Determine the (X, Y) coordinate at the center of the cell enclosing the given text.  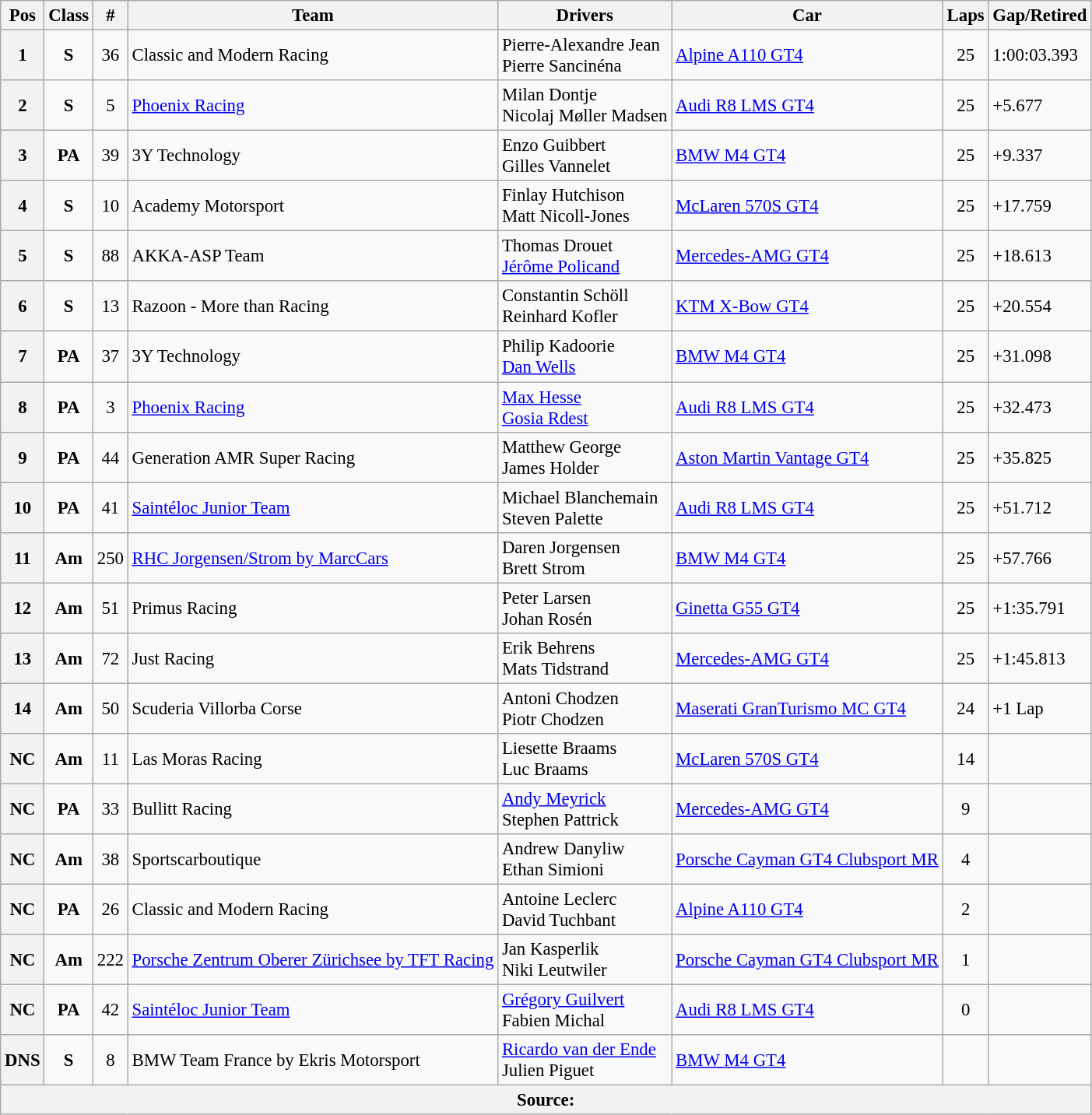
42 (111, 1010)
37 (111, 356)
# (111, 16)
36 (111, 56)
+20.554 (1040, 307)
38 (111, 859)
+9.337 (1040, 156)
Pierre-Alexandre Jean Pierre Sancinéna (585, 56)
Enzo Guibbert Gilles Vannelet (585, 156)
Laps (965, 16)
Source: (546, 1100)
44 (111, 458)
6 (23, 307)
72 (111, 658)
88 (111, 257)
Matthew George James Holder (585, 458)
33 (111, 809)
12 (23, 608)
Drivers (585, 16)
Gap/Retired (1040, 16)
Liesette Braams Luc Braams (585, 759)
1:00:03.393 (1040, 56)
Grégory Guilvert Fabien Michal (585, 1010)
Antoine Leclerc David Tuchbant (585, 910)
+57.766 (1040, 557)
0 (965, 1010)
Just Racing (313, 658)
24 (965, 708)
+17.759 (1040, 205)
Ginetta G55 GT4 (808, 608)
AKKA-ASP Team (313, 257)
39 (111, 156)
Pos (23, 16)
41 (111, 507)
50 (111, 708)
Primus Racing (313, 608)
Constantin Schöll Reinhard Kofler (585, 307)
Maserati GranTurismo MC GT4 (808, 708)
Bullitt Racing (313, 809)
Razoon - More than Racing (313, 307)
222 (111, 960)
Aston Martin Vantage GT4 (808, 458)
+31.098 (1040, 356)
+18.613 (1040, 257)
Academy Motorsport (313, 205)
BMW Team France by Ekris Motorsport (313, 1060)
Andrew Danyliw Ethan Simioni (585, 859)
Finlay Hutchison Matt Nicoll-Jones (585, 205)
Milan Dontje Nicolaj Møller Madsen (585, 106)
+35.825 (1040, 458)
Scuderia Villorba Corse (313, 708)
7 (23, 356)
Michael Blanchemain Steven Palette (585, 507)
Las Moras Racing (313, 759)
Team (313, 16)
Erik Behrens Mats Tidstrand (585, 658)
Porsche Zentrum Oberer Zürichsee by TFT Racing (313, 960)
+1:45.813 (1040, 658)
Ricardo van der Ende Julien Piguet (585, 1060)
Peter Larsen Johan Rosén (585, 608)
+5.677 (1040, 106)
Philip Kadoorie Dan Wells (585, 356)
51 (111, 608)
KTM X-Bow GT4 (808, 307)
+32.473 (1040, 408)
Antoni Chodzen Piotr Chodzen (585, 708)
Thomas Drouet Jérôme Policand (585, 257)
Andy Meyrick Stephen Pattrick (585, 809)
Daren Jorgensen Brett Strom (585, 557)
DNS (23, 1060)
+1 Lap (1040, 708)
Generation AMR Super Racing (313, 458)
Jan Kasperlik Niki Leutwiler (585, 960)
RHC Jorgensen/Strom by MarcCars (313, 557)
Sportscarboutique (313, 859)
250 (111, 557)
Max Hesse Gosia Rdest (585, 408)
+1:35.791 (1040, 608)
Car (808, 16)
+51.712 (1040, 507)
26 (111, 910)
Class (68, 16)
